Detect which cell encompasses the target text, then output its [X, Y] center coordinate. 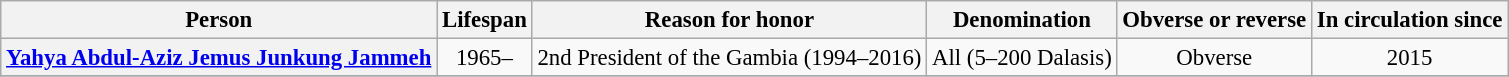
Yahya Abdul-Aziz Jemus Junkung Jammeh [219, 58]
All (5–200 Dalasis) [1022, 58]
Obverse [1214, 58]
Denomination [1022, 20]
1965– [484, 58]
2nd President of the Gambia (1994–2016) [730, 58]
Lifespan [484, 20]
Person [219, 20]
2015 [1409, 58]
Reason for honor [730, 20]
Obverse or reverse [1214, 20]
In circulation since [1409, 20]
